Extract the (X, Y) coordinate from the center of the cell holding the provided text.  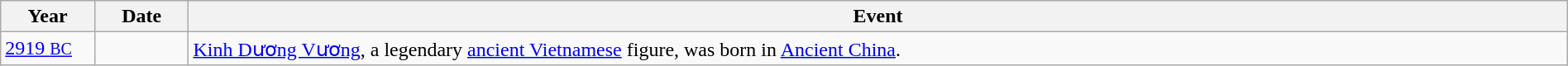
Year (48, 16)
Event (878, 16)
Kinh Dương Vương, a legendary ancient Vietnamese figure, was born in Ancient China. (878, 49)
Date (141, 16)
2919 BC (48, 49)
